For the text-containing cell, return its midpoint in (x, y) coordinate format. 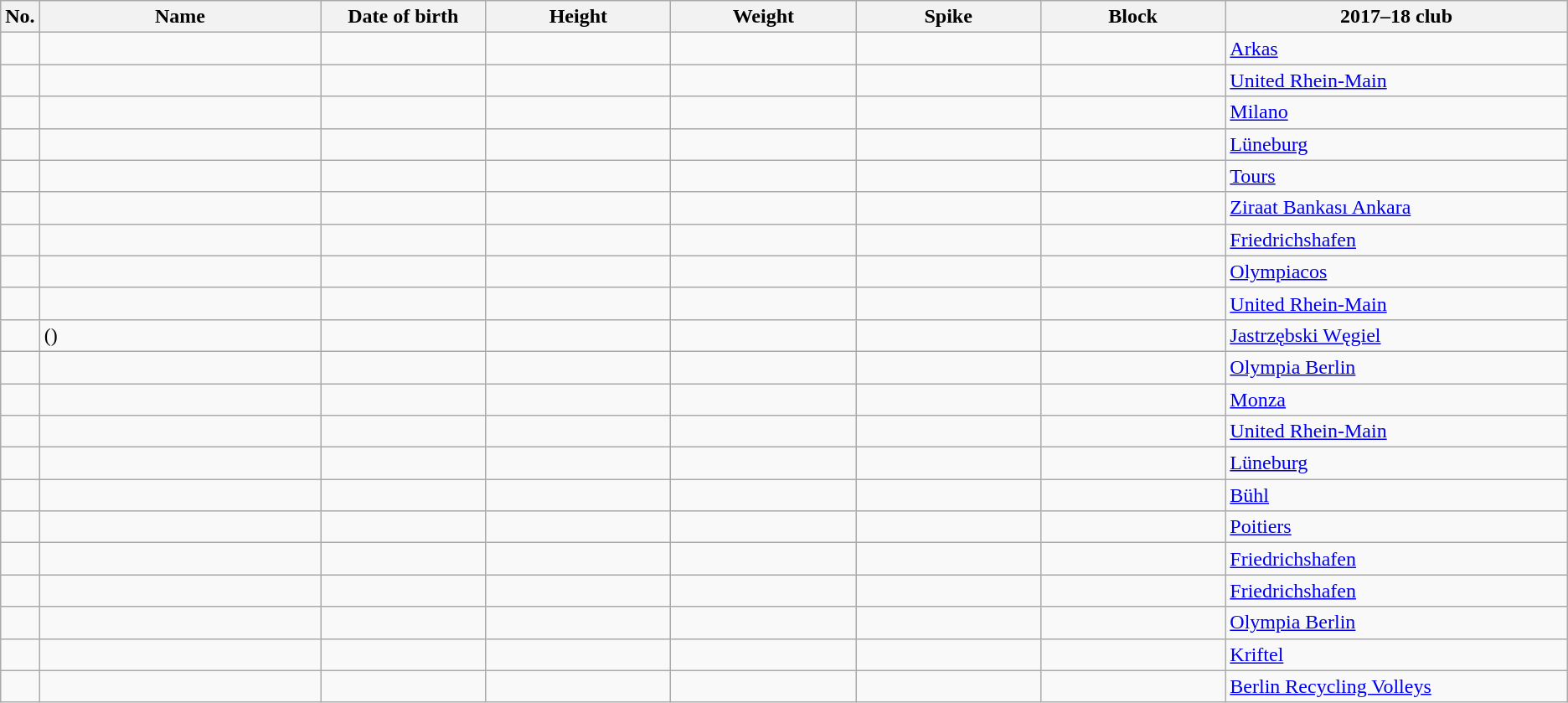
Tours (1396, 176)
Bühl (1396, 495)
2017–18 club (1396, 17)
Olympiacos (1396, 271)
No. (20, 17)
Spike (948, 17)
Date of birth (404, 17)
() (180, 335)
Arkas (1396, 49)
Block (1132, 17)
Name (180, 17)
Jastrzębski Węgiel (1396, 335)
Height (578, 17)
Poitiers (1396, 527)
Monza (1396, 400)
Milano (1396, 112)
Ziraat Bankası Ankara (1396, 208)
Weight (764, 17)
Berlin Recycling Volleys (1396, 686)
Kriftel (1396, 654)
